Pinpoint the cell where the given text exists, returning its [x, y] midpoint coordinate. 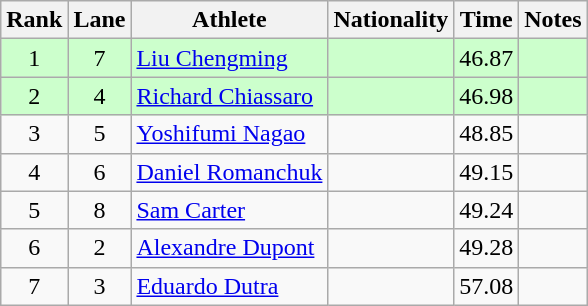
46.98 [486, 96]
Nationality [391, 20]
49.28 [486, 248]
Lane [100, 20]
49.15 [486, 172]
1 [34, 58]
Rank [34, 20]
Notes [553, 20]
Eduardo Dutra [230, 286]
8 [100, 210]
49.24 [486, 210]
48.85 [486, 134]
Athlete [230, 20]
Alexandre Dupont [230, 248]
Liu Chengming [230, 58]
Daniel Romanchuk [230, 172]
57.08 [486, 286]
Sam Carter [230, 210]
Yoshifumi Nagao [230, 134]
Time [486, 20]
Richard Chiassaro [230, 96]
46.87 [486, 58]
